Detect which cell encompasses the target text, then output its [X, Y] center coordinate. 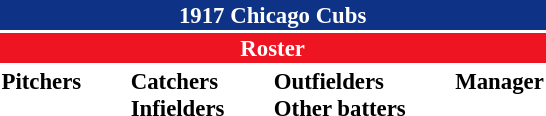
Roster [272, 48]
1917 Chicago Cubs [272, 15]
